Detect which cell encompasses the target text, then output its (x, y) center coordinate. 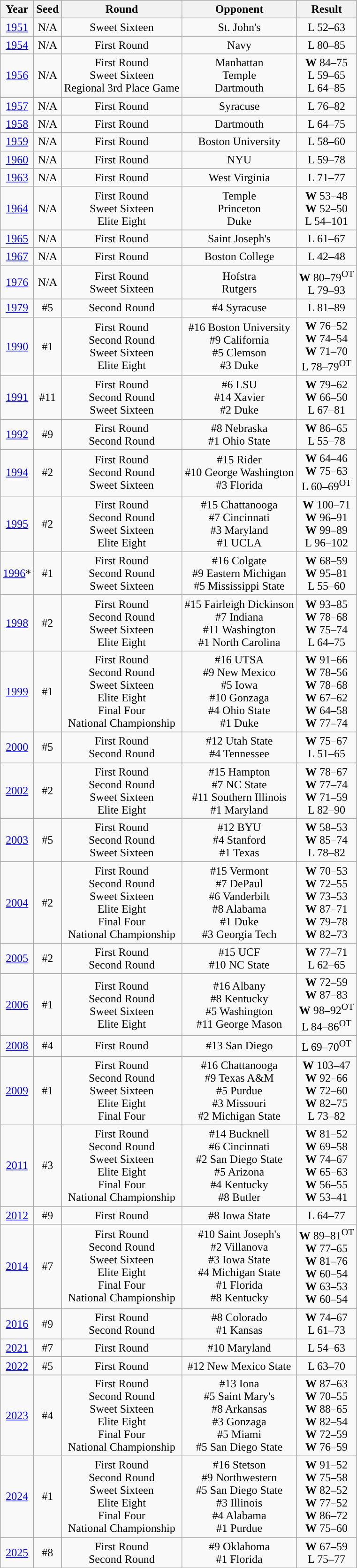
1964 (17, 208)
1979 (17, 308)
L 63–70 (327, 1366)
L 59–78 (327, 160)
1957 (17, 106)
#4 Syracuse (239, 308)
W 89–81OTW 77–65W 81–76W 60–54W 63–53W 60–54 (327, 1267)
2003 (17, 840)
First RoundSweet Sixteen (122, 283)
Round (122, 9)
1967 (17, 256)
1999 (17, 692)
First RoundSecond RoundSweet SixteenElite EightFinal Four (122, 1091)
W 80–79OTL 79–93 (327, 283)
L 80–85 (327, 45)
#11 (48, 398)
Boston University (239, 142)
#14 Bucknell#6 Cincinnati#2 San Diego State#5 Arizona#4 Kentucky#8 Butler (239, 1166)
L 42–48 (327, 256)
#13 San Diego (239, 1046)
2014 (17, 1267)
West Virginia (239, 177)
W 58–53W 85–74L 78–82 (327, 840)
Navy (239, 45)
2002 (17, 791)
W 67–59L 75–77 (327, 1553)
#15 Rider#10 George Washington#3 Florida (239, 473)
#15 Chattanooga#7 Cincinnati#3 Maryland#1 UCLA (239, 524)
L 52–63 (327, 27)
1956 (17, 76)
W 91–66W 78–56W 78–68W 67–62W 64–58W 77–74 (327, 692)
#12 BYU#4 Stanford#1 Texas (239, 840)
W 68–59W 95–81L 55–60 (327, 573)
1976 (17, 283)
W 91–52W 75–58W 82–52W 77–52W 86–72W 75–60 (327, 1497)
1958 (17, 124)
1995 (17, 524)
W 87–63 W 70–55 W 88–65 W 82–54 W 72–59 W 76–59 (327, 1415)
L 61–67 (327, 238)
Dartmouth (239, 124)
2012 (17, 1215)
2004 (17, 902)
#12 Utah State#4 Tennessee (239, 747)
2021 (17, 1348)
#6 LSU#14 Xavier#2 Duke (239, 398)
2025 (17, 1553)
W 74–67L 61–73 (327, 1324)
#8 Iowa State (239, 1215)
Second Round (122, 308)
W 93–85W 78–68W 75–74L 64–75 (327, 623)
Seed (48, 9)
1996* (17, 573)
2011 (17, 1166)
1990 (17, 346)
W 77–71L 62–65 (327, 959)
W 100–71W 96–91W 99–89L 96–102 (327, 524)
1960 (17, 160)
#8 (48, 1553)
L 64–77 (327, 1215)
Opponent (239, 9)
2022 (17, 1366)
W 84–75L 59–65L 64–85 (327, 76)
#15 Fairleigh Dickinson#7 Indiana#11 Washington#1 North Carolina (239, 623)
2006 (17, 1005)
2005 (17, 959)
2016 (17, 1324)
W 53–48W 52–50L 54–101 (327, 208)
#16 Boston University#9 California#5 Clemson#3 Duke (239, 346)
First RoundSweet SixteenRegional 3rd Place Game (122, 76)
1954 (17, 45)
W 78–67W 77–74W 71–59L 82–90 (327, 791)
#16 UTSA#9 New Mexico#5 Iowa#10 Gonzaga#4 Ohio State#1 Duke (239, 692)
L 71–77 (327, 177)
Result (327, 9)
#10 Maryland (239, 1348)
1965 (17, 238)
Boston College (239, 256)
2024 (17, 1497)
L 58–60 (327, 142)
#15 UCF#10 NC State (239, 959)
L 76–82 (327, 106)
2009 (17, 1091)
W 70–53W 72–55W 73–53W 87–71W 79–78W 82–73 (327, 902)
1963 (17, 177)
#10 Saint Joseph's#2 Villanova#3 Iowa State#4 Michigan State#1 Florida#8 Kentucky (239, 1267)
#9 Oklahoma#1 Florida (239, 1553)
#8 Nebraska#1 Ohio State (239, 435)
#16 Colgate#9 Eastern Michigan#5 Mississippi State (239, 573)
#16 Chattanooga#9 Texas A&M#5 Purdue#3 Missouri#2 Michigan State (239, 1091)
W 76–52W 74–54W 71–70L 78–79OT (327, 346)
W 81–52W 69–58W 74–67W 65–63W 56–55W 53–41 (327, 1166)
1959 (17, 142)
W 79–62W 66–50L 67–81 (327, 398)
L 69–70OT (327, 1046)
2008 (17, 1046)
L 81–89 (327, 308)
Syracuse (239, 106)
L 64–75 (327, 124)
NYU (239, 160)
Sweet Sixteen (122, 27)
TemplePrincetonDuke (239, 208)
1994 (17, 473)
2023 (17, 1415)
#16 Stetson#9 Northwestern#5 San Diego State#3 Illinois#4 Alabama#1 Purdue (239, 1497)
W 86–65L 55–78 (327, 435)
L 54–63 (327, 1348)
Saint Joseph's (239, 238)
1998 (17, 623)
#15 Vermont#7 DePaul#6 Vanderbilt#8 Alabama#1 Duke#3 Georgia Tech (239, 902)
2000 (17, 747)
1992 (17, 435)
1951 (17, 27)
First RoundSweet SixteenElite Eight (122, 208)
W 75–67L 51–65 (327, 747)
ManhattanTempleDartmouth (239, 76)
W 103–47W 92–66W 72–60W 82–75L 73–82 (327, 1091)
#15 Hampton#7 NC State#11 Southern Illinois#1 Maryland (239, 791)
Year (17, 9)
W 72–59W 87–83W 98–92OTL 84–86OT (327, 1005)
#16 Albany#8 Kentucky#5 Washington#11 George Mason (239, 1005)
HofstraRutgers (239, 283)
W 64–46W 75–63L 60–69OT (327, 473)
#3 (48, 1166)
#12 New Mexico State (239, 1366)
#8 Colorado#1 Kansas (239, 1324)
1991 (17, 398)
#13 Iona#5 Saint Mary's#8 Arkansas #3 Gonzaga#5 Miami#5 San Diego State (239, 1415)
St. John's (239, 27)
